Provide the (x, y) coordinate of the cell's center where the given text is located.  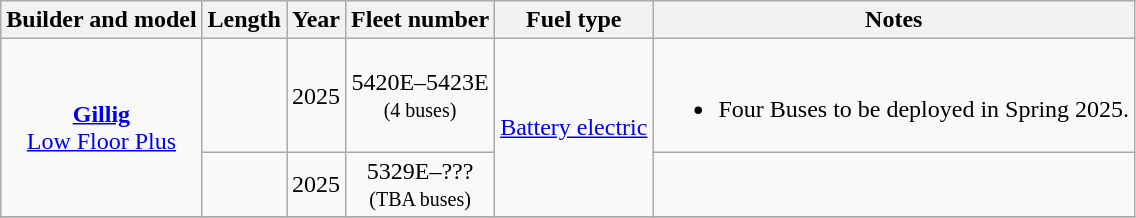
Fleet number (420, 20)
5420E–5423E(4 buses) (420, 96)
Four Buses to be deployed in Spring 2025. (894, 96)
Gillig Low Floor Plus (102, 128)
Length (244, 20)
Year (316, 20)
Fuel type (574, 20)
5329E–??? (TBA buses) (420, 184)
Builder and model (102, 20)
Notes (894, 20)
Battery electric (574, 128)
